Return the [X, Y] coordinate for the center point of the cell that contains the specified text.  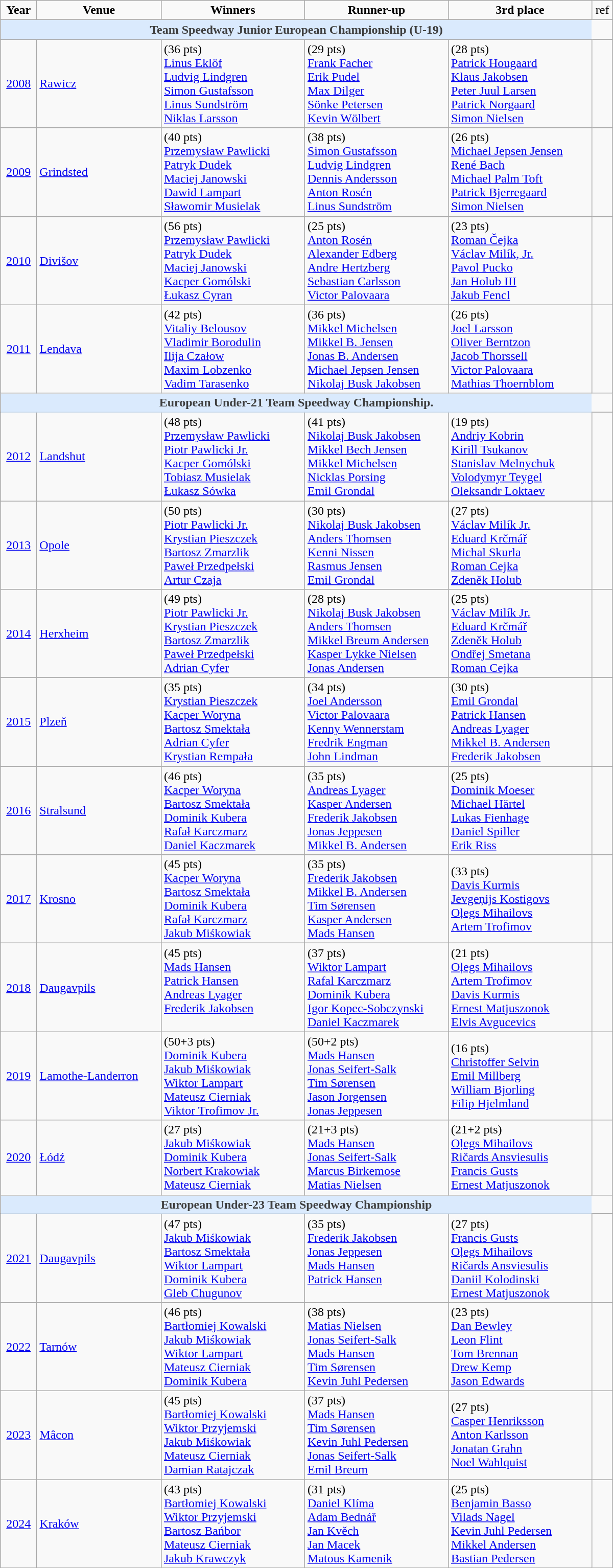
(35 pts)Frederik JakobsenJonas JeppesenMads HansenPatrick Hansen [376, 1258]
(28 pts)Patrick HougaardKlaus JakobsenPeter Juul LarsenPatrick NorgaardSimon Nielsen [520, 84]
2014 [18, 634]
(27 pts)Jakub MiśkowiakDominik KuberaNorbert KrakowiakMateusz Cierniak [233, 1157]
3rd place [520, 10]
Łódź [99, 1157]
(30 pts)Emil GrondalPatrick HansenAndreas LyagerMikkel B. AndersenFrederik Jakobsen [520, 722]
(21+2 pts)Oļegs MihailovsRičards AnsviesulisFrancis GustsErnest Matjuszonok [520, 1157]
(42 pts)Vitaliy BelousovVladimir BorodulinIlija CzałowMaxim LobzenkoVadim Tarasenko [233, 349]
2023 [18, 1435]
(29 pts)Frank FacherErik PudelMax DilgerSönke PetersenKevin Wölbert [376, 84]
(38 pts)Matias NielsenJonas Seifert-SalkMads HansenTim SørensenKevin Juhl Pedersen [376, 1347]
2012 [18, 456]
(35 pts)Krystian PieszczekKacper WorynaBartosz SmektałaAdrian CyferKrystian Rempała [233, 722]
Venue [99, 10]
2017 [18, 899]
(25 pts)Václav Milík Jr.Eduard KrčmářZdeněk HolubOndřej SmetanaRoman Cejka [520, 634]
(25 pts)Benjamin BassoVilads NagelKevin Juhl PedersenMikkel AndersenBastian Pedersen [520, 1524]
2021 [18, 1258]
Grindsted [99, 172]
Plzeň [99, 722]
European Under-23 Team Speedway Championship [296, 1205]
Krosno [99, 899]
Rawicz [99, 84]
2020 [18, 1157]
(23 pts)Roman ČejkaVáclav Milík, Jr.Pavol PuckoJan Holub IIIJakub Fencl [520, 261]
(35 pts)Andreas LyagerKasper AndersenFrederik JakobsenJonas JeppesenMikkel B. Andersen [376, 811]
(36 pts)Mikkel MichelsenMikkel B. JensenJonas B. AndersenMichael Jepsen JensenNikolaj Busk Jakobsen [376, 349]
(46 pts)Bartłomiej KowalskiJakub MiśkowiakWiktor LampartMateusz CierniakDominik Kubera [233, 1347]
(40 pts)Przemysław PawlickiPatryk DudekMaciej JanowskiDawid LampartSławomir Musielak [233, 172]
(26 pts)Joel LarssonOliver BerntzonJacob Thorssell Victor PalovaaraMathias Thoernblom [520, 349]
(23 pts)Dan BewleyLeon FlintTom BrennanDrew KempJason Edwards [520, 1347]
2008 [18, 84]
(50+2 pts)Mads HansenJonas Seifert-SalkTim SørensenJason JorgensenJonas Jeppesen [376, 1076]
(46 pts)Kacper WorynaBartosz SmektałaDominik KuberaRafał KarczmarzDaniel Kaczmarek [233, 811]
Stralsund [99, 811]
2024 [18, 1524]
(45 pts)Kacper WorynaBartosz SmektałaDominik KuberaRafał KarczmarzJakub Miśkowiak [233, 899]
(56 pts)Przemysław PawlickiPatryk DudekMaciej JanowskiKacper GomólskiŁukasz Cyran [233, 261]
(25 pts)Anton RosénAlexander EdbergAndre HertzbergSebastian CarlssonVictor Palovaara [376, 261]
Tarnów [99, 1347]
Winners [233, 10]
(37 pts)Mads HansenTim SørensenKevin Juhl PedersenJonas Seifert-SalkEmil Breum [376, 1435]
(33 pts)Davis KurmisJevgeņijs KostigovsOļegs MihailovsArtem Trofimov [520, 899]
European Under-21 Team Speedway Championship. [296, 403]
2011 [18, 349]
(47 pts)Jakub MiśkowiakBartosz SmektałaWiktor LampartDominik KuberaGleb Chugunov [233, 1258]
(38 pts)Simon GustafssonLudvig LindgrenDennis AnderssonAnton RosénLinus Sundström [376, 172]
(36 pts)Linus EklöfLudvig LindgrenSimon GustafssonLinus SundströmNiklas Larsson [233, 84]
(27 pts)Casper HenrikssonAnton KarlssonJonatan GrahnNoel Wahlquist [520, 1435]
Team Speedway Junior European Championship (U-19) [296, 30]
(50+3 pts)Dominik KuberaJakub MiśkowiakWiktor LampartMateusz CierniakViktor Trofimov Jr. [233, 1076]
Mâcon [99, 1435]
(48 pts)Przemysław PawlickiPiotr Pawlicki Jr.Kacper GomólskiTobiasz MusielakŁukasz Sówka [233, 456]
ref [603, 10]
Runner-up [376, 10]
(30 pts)Nikolaj Busk JakobsenAnders ThomsenKenni NissenRasmus JensenEmil Grondal [376, 545]
Lamothe-Landerron [99, 1076]
Landshut [99, 456]
Kraków [99, 1524]
Opole [99, 545]
(34 pts)Joel AnderssonVictor PalovaaraKenny WennerstamFredrik EngmanJohn Lindman [376, 722]
(16 pts)Christoffer SelvinEmil MillbergWilliam BjorlingFilip Hjelmland [520, 1076]
(19 pts)Andriy KobrinKirill TsukanovStanislav MelnychukVolodymyr Teygel Oleksandr Loktaev [520, 456]
(37 pts)Wiktor LampartRafal KarczmarzDominik KuberaIgor Kopec-SobczynskiDaniel Kaczmarek [376, 988]
(28 pts)Nikolaj Busk JakobsenAnders ThomsenMikkel Breum AndersenKasper Lykke NielsenJonas Andersen [376, 634]
(45 pts)Bartłomiej KowalskiWiktor PrzyjemskiJakub MiśkowiakMateusz CierniakDamian Ratajczak [233, 1435]
(41 pts)Nikolaj Busk JakobsenMikkel Bech JensenMikkel MichelsenNicklas PorsingEmil Grondal [376, 456]
2010 [18, 261]
2009 [18, 172]
(35 pts)Frederik JakobsenMikkel B. AndersenTim SørensenKasper AndersenMads Hansen [376, 899]
(43 pts)Bartłomiej KowalskiWiktor PrzyjemskiBartosz BańborMateusz CierniakJakub Krawczyk [233, 1524]
(49 pts)Piotr Pawlicki Jr.Krystian PieszczekBartosz ZmarzlikPaweł PrzedpełskiAdrian Cyfer [233, 634]
2018 [18, 988]
(27 pts)Francis GustsOļegs MihailovsRičards Ansviesulis Daniil Kolodinski Ernest Matjuszonok [520, 1258]
2015 [18, 722]
2019 [18, 1076]
(21+3 pts)Mads HansenJonas Seifert-SalkMarcus BirkemoseMatias Nielsen [376, 1157]
2022 [18, 1347]
(50 pts)Piotr Pawlicki Jr.Krystian PieszczekBartosz ZmarzlikPaweł PrzedpełskiArtur Czaja [233, 545]
(21 pts)Oļegs MihailovsArtem TrofimovDavis KurmisErnest MatjuszonokElvis Avgucevics [520, 988]
2013 [18, 545]
(27 pts)Václav Milík Jr.Eduard KrčmářMichal SkurlaRoman CejkaZdeněk Holub [520, 545]
Year [18, 10]
2016 [18, 811]
(45 pts)Mads HansenPatrick HansenAndreas LyagerFrederik Jakobsen [233, 988]
(26 pts)Michael Jepsen Jensen René Bach Michael Palm ToftPatrick BjerregaardSimon Nielsen [520, 172]
Divišov [99, 261]
Lendava [99, 349]
(25 pts)Dominik MoeserMichael HärtelLukas FienhageDaniel SpillerErik Riss [520, 811]
(31 pts)Daniel KlímaAdam BednářJan KvěchJan MacekMatous Kamenik [376, 1524]
Herxheim [99, 634]
